Search for the cell housing the specified text and yield its [x, y] center coordinate. 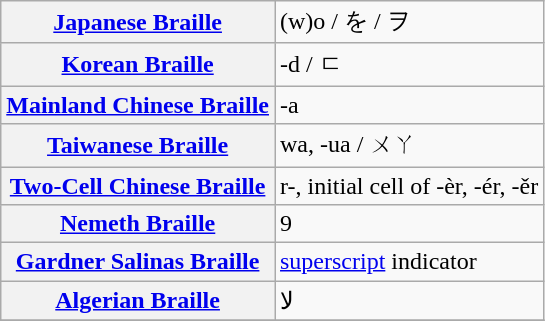
wa, -ua / ㄨㄚ [408, 146]
Japanese Braille [138, 22]
(w)o / を / ヲ [408, 22]
Nemeth Braille [138, 224]
-d / ㄷ [408, 64]
Mainland Chinese Braille [138, 105]
Korean Braille [138, 64]
ﻻ ‎ [408, 301]
9 [408, 224]
Gardner Salinas Braille [138, 262]
Two-Cell Chinese Braille [138, 185]
superscript indicator [408, 262]
Algerian Braille [138, 301]
-a [408, 105]
r-, initial cell of -èr, -ér, -ěr [408, 185]
Taiwanese Braille [138, 146]
